Detect which cell encompasses the target text, then output its [X, Y] center coordinate. 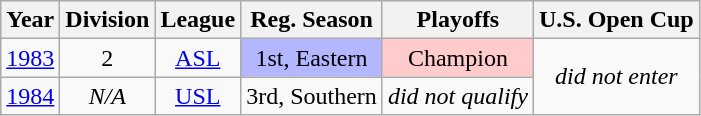
1983 [30, 58]
League [198, 20]
USL [198, 96]
1st, Eastern [312, 58]
did not enter [616, 77]
Champion [458, 58]
did not qualify [458, 96]
2 [108, 58]
Reg. Season [312, 20]
3rd, Southern [312, 96]
Year [30, 20]
Division [108, 20]
1984 [30, 96]
Playoffs [458, 20]
ASL [198, 58]
U.S. Open Cup [616, 20]
N/A [108, 96]
